For the text-containing cell, return its midpoint in [X, Y] coordinate format. 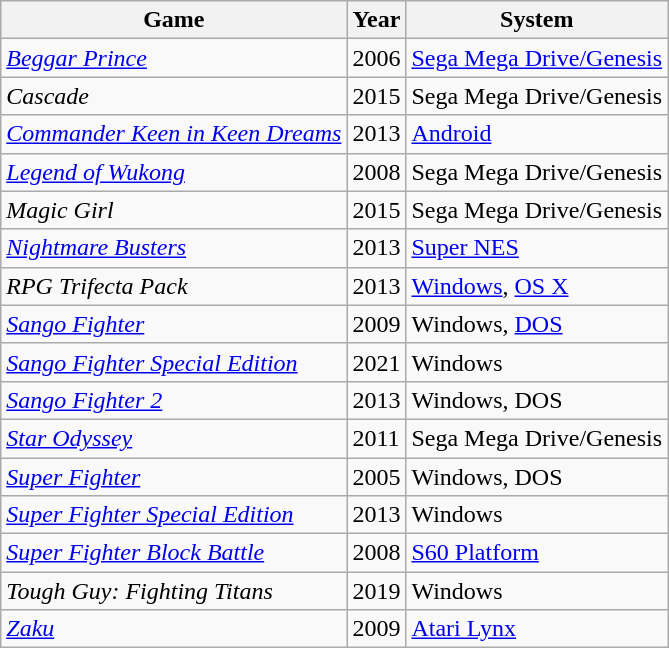
Super Fighter Special Edition [174, 515]
Cascade [174, 96]
Game [174, 20]
Android [537, 134]
Sango Fighter Special Edition [174, 362]
2021 [376, 362]
Super Fighter Block Battle [174, 553]
RPG Trifecta Pack [174, 286]
Sango Fighter [174, 324]
Atari Lynx [537, 629]
2005 [376, 477]
Star Odyssey [174, 438]
Beggar Prince [174, 58]
System [537, 20]
2011 [376, 438]
Tough Guy: Fighting Titans [174, 591]
2006 [376, 58]
Commander Keen in Keen Dreams [174, 134]
Windows, OS X [537, 286]
S60 Platform [537, 553]
Super Fighter [174, 477]
Zaku [174, 629]
Legend of Wukong [174, 172]
Nightmare Busters [174, 248]
Magic Girl [174, 210]
Year [376, 20]
2019 [376, 591]
Super NES [537, 248]
Sango Fighter 2 [174, 400]
